Return the [X, Y] coordinate for the center point of the cell that contains the specified text.  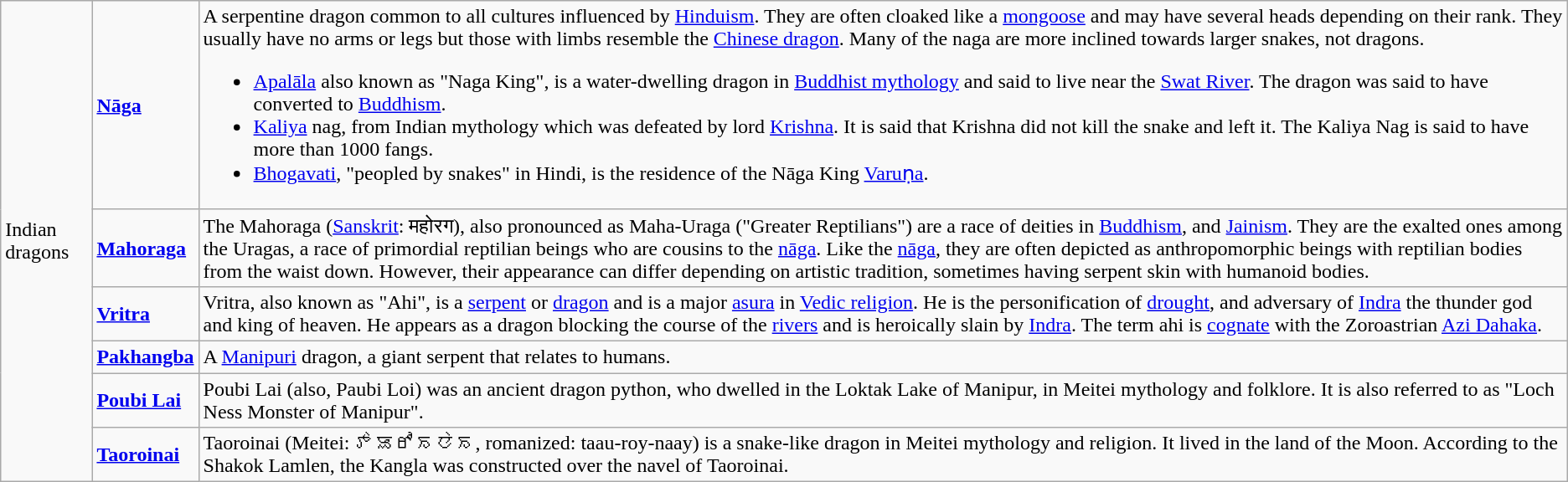
Indian dragons [47, 241]
Taoroinai [146, 455]
Mahoraga [146, 248]
Poubi Lai [146, 400]
Pakhangba [146, 356]
A Manipuri dragon, a giant serpent that relates to humans. [883, 356]
Vritra [146, 313]
Nāga [146, 105]
